Search for the cell housing the specified text and yield its (x, y) center coordinate. 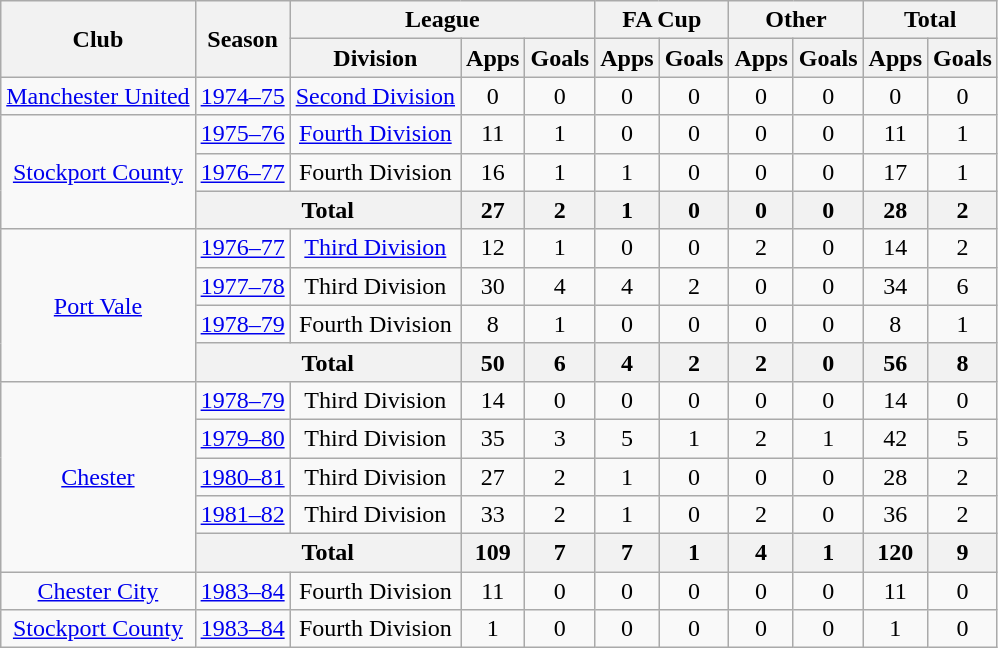
Other (796, 20)
Division (375, 58)
Club (98, 39)
Season (242, 39)
1974–75 (242, 96)
9 (963, 553)
33 (493, 515)
3 (560, 438)
35 (493, 438)
109 (493, 553)
Chester (98, 476)
1981–82 (242, 515)
FA Cup (662, 20)
Manchester United (98, 96)
17 (895, 172)
Second Division (375, 96)
1977–78 (242, 286)
16 (493, 172)
50 (493, 362)
1975–76 (242, 134)
30 (493, 286)
Chester City (98, 591)
42 (895, 438)
1980–81 (242, 477)
12 (493, 248)
League (442, 20)
1979–80 (242, 438)
34 (895, 286)
36 (895, 515)
56 (895, 362)
120 (895, 553)
Port Vale (98, 305)
